For the text-containing cell, return its midpoint in (X, Y) coordinate format. 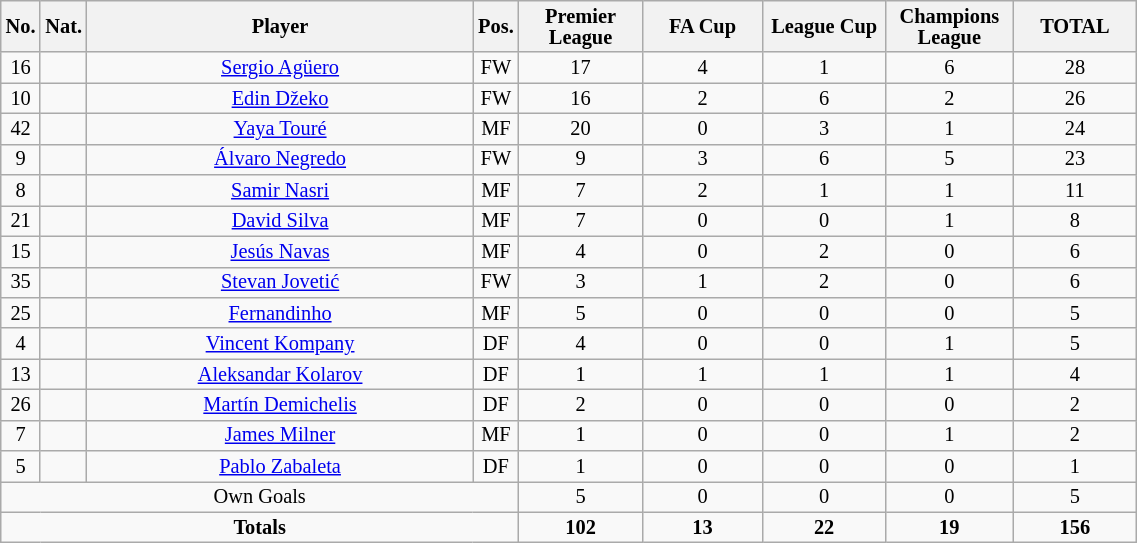
21 (21, 220)
17 (581, 68)
Own Goals (260, 496)
Fernandinho (280, 312)
Premier League (581, 26)
10 (21, 98)
11 (1075, 190)
Sergio Agüero (280, 68)
25 (21, 312)
23 (1075, 160)
28 (1075, 68)
Stevan Jovetić (280, 282)
Totals (260, 528)
Jesús Navas (280, 252)
19 (950, 528)
22 (824, 528)
FA Cup (702, 26)
35 (21, 282)
Player (280, 26)
Vincent Kompany (280, 344)
24 (1075, 128)
Aleksandar Kolarov (280, 374)
Champions League (950, 26)
James Milner (280, 436)
League Cup (824, 26)
15 (21, 252)
Martín Demichelis (280, 404)
42 (21, 128)
Edin Džeko (280, 98)
Nat. (63, 26)
Pablo Zabaleta (280, 466)
No. (21, 26)
Yaya Touré (280, 128)
David Silva (280, 220)
102 (581, 528)
Pos. (496, 26)
20 (581, 128)
TOTAL (1075, 26)
Samir Nasri (280, 190)
156 (1075, 528)
Álvaro Negredo (280, 160)
